Detect which cell encompasses the target text, then output its (X, Y) center coordinate. 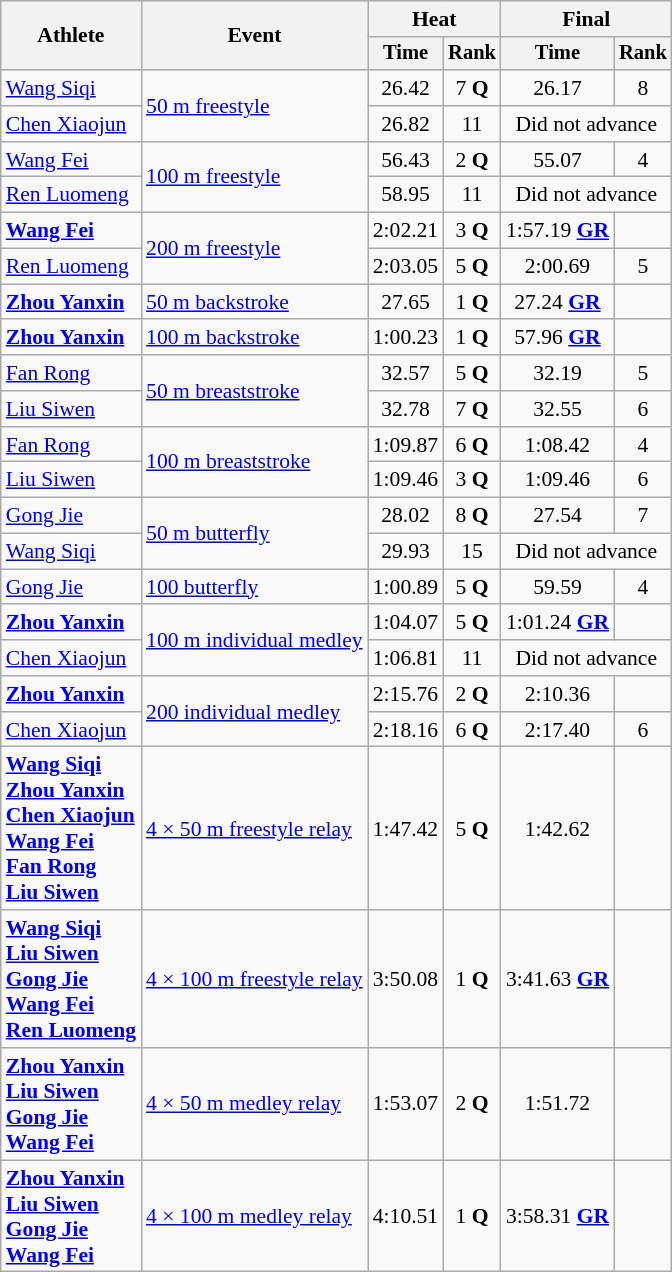
4:10.51 (406, 1216)
3:41.63 GR (558, 979)
27.24 GR (558, 302)
3:50.08 (406, 979)
29.93 (406, 552)
1:04.07 (406, 623)
Wang SiqiLiu SiwenGong JieWang FeiRen Luomeng (71, 979)
4 × 50 m freestyle relay (254, 828)
1:08.42 (558, 445)
2:10.36 (558, 694)
32.78 (406, 409)
15 (472, 552)
1:01.24 GR (558, 623)
4 × 100 m medley relay (254, 1216)
1:57.19 GR (558, 231)
2:02.21 (406, 231)
100 butterfly (254, 587)
3:58.31 GR (558, 1216)
50 m freestyle (254, 106)
7 (643, 516)
28.02 (406, 516)
1:00.89 (406, 587)
2:03.05 (406, 267)
Final (586, 19)
100 m backstroke (254, 338)
100 m freestyle (254, 178)
50 m breaststroke (254, 390)
58.95 (406, 195)
26.42 (406, 88)
2:18.16 (406, 730)
50 m butterfly (254, 534)
100 m breaststroke (254, 462)
2:17.40 (558, 730)
32.57 (406, 373)
59.59 (558, 587)
26.17 (558, 88)
200 m freestyle (254, 248)
27.65 (406, 302)
50 m backstroke (254, 302)
1:00.23 (406, 338)
200 individual medley (254, 712)
32.19 (558, 373)
8 Q (472, 516)
1:09.87 (406, 445)
57.96 GR (558, 338)
1:53.07 (406, 1104)
4 × 50 m medley relay (254, 1104)
Event (254, 36)
1:51.72 (558, 1104)
Wang SiqiZhou YanxinChen XiaojunWang FeiFan RongLiu Siwen (71, 828)
55.07 (558, 160)
Heat (434, 19)
27.54 (558, 516)
1:47.42 (406, 828)
1:06.81 (406, 658)
26.82 (406, 124)
1:42.62 (558, 828)
56.43 (406, 160)
100 m individual medley (254, 640)
32.55 (558, 409)
Athlete (71, 36)
2:00.69 (558, 267)
2:15.76 (406, 694)
8 (643, 88)
4 × 100 m freestyle relay (254, 979)
